Search for the cell housing the specified text and yield its (x, y) center coordinate. 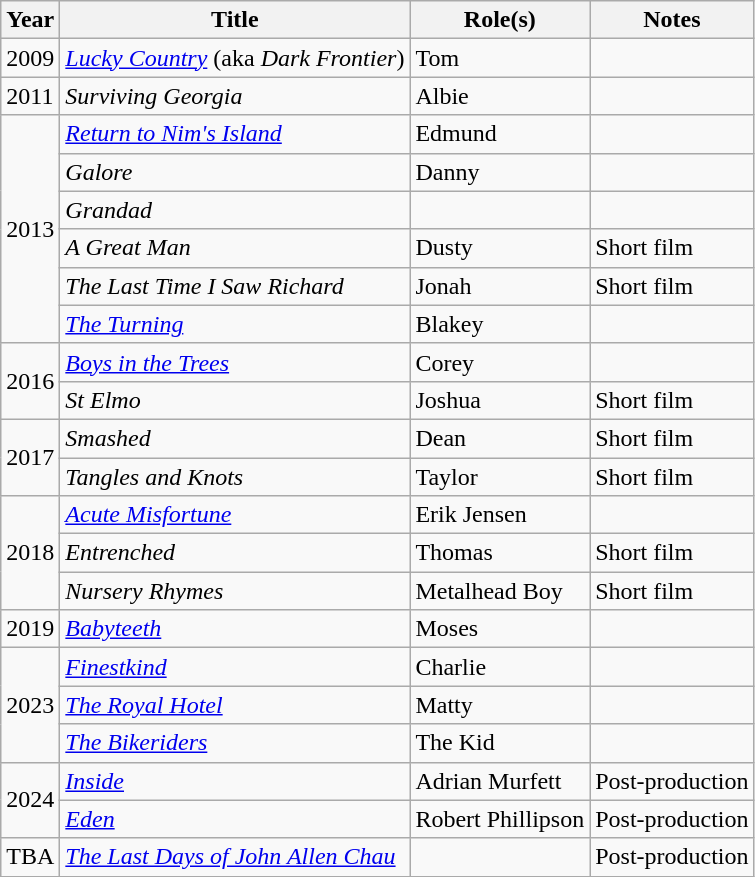
Adrian Murfett (500, 781)
The Royal Hotel (235, 705)
The Last Days of John Allen Chau (235, 857)
Notes (672, 20)
A Great Man (235, 248)
Tangles and Knots (235, 477)
Acute Misfortune (235, 515)
2011 (30, 96)
Entrenched (235, 553)
Surviving Georgia (235, 96)
2009 (30, 58)
2016 (30, 381)
Erik Jensen (500, 515)
Danny (500, 172)
Year (30, 20)
Blakey (500, 324)
Galore (235, 172)
The Last Time I Saw Richard (235, 286)
Dusty (500, 248)
2018 (30, 553)
Dean (500, 438)
Edmund (500, 134)
Title (235, 20)
2024 (30, 800)
Tom (500, 58)
Robert Phillipson (500, 819)
Charlie (500, 667)
Return to Nim's Island (235, 134)
Taylor (500, 477)
Boys in the Trees (235, 362)
Babyteeth (235, 629)
The Bikeriders (235, 743)
Inside (235, 781)
Grandad (235, 210)
TBA (30, 857)
Metalhead Boy (500, 591)
Lucky Country (aka Dark Frontier) (235, 58)
Nursery Rhymes (235, 591)
The Turning (235, 324)
Eden (235, 819)
Role(s) (500, 20)
2017 (30, 457)
Finestkind (235, 667)
2019 (30, 629)
The Kid (500, 743)
St Elmo (235, 400)
Corey (500, 362)
Albie (500, 96)
Smashed (235, 438)
Jonah (500, 286)
Joshua (500, 400)
Moses (500, 629)
2023 (30, 705)
Matty (500, 705)
2013 (30, 229)
Thomas (500, 553)
